Extract the [X, Y] coordinate from the center of the cell holding the provided text.  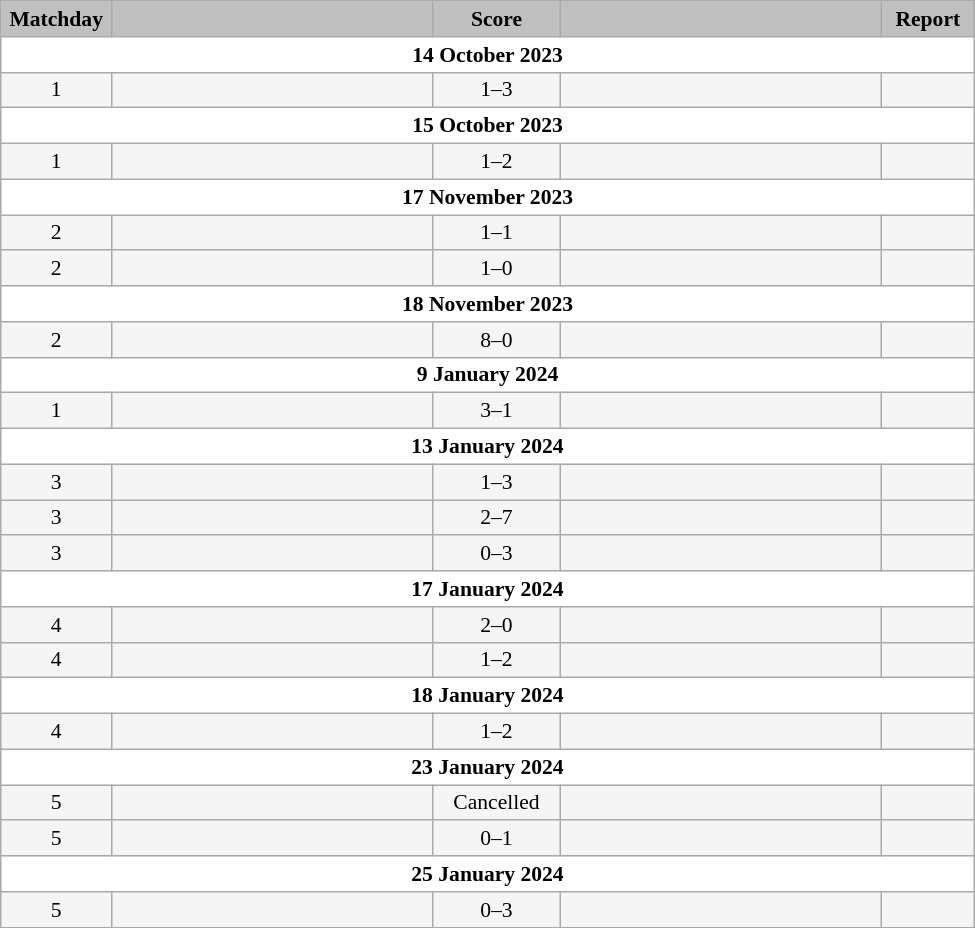
2–7 [496, 518]
9 January 2024 [488, 375]
17 November 2023 [488, 197]
18 January 2024 [488, 696]
Report [928, 19]
Matchday [56, 19]
17 January 2024 [488, 589]
18 November 2023 [488, 304]
13 January 2024 [488, 447]
2–0 [496, 625]
Score [496, 19]
25 January 2024 [488, 874]
1–1 [496, 233]
0–1 [496, 839]
14 October 2023 [488, 55]
Cancelled [496, 803]
8–0 [496, 340]
15 October 2023 [488, 126]
23 January 2024 [488, 767]
1–0 [496, 269]
3–1 [496, 411]
